Output the (X, Y) coordinate of the center of the cell containing the given text.  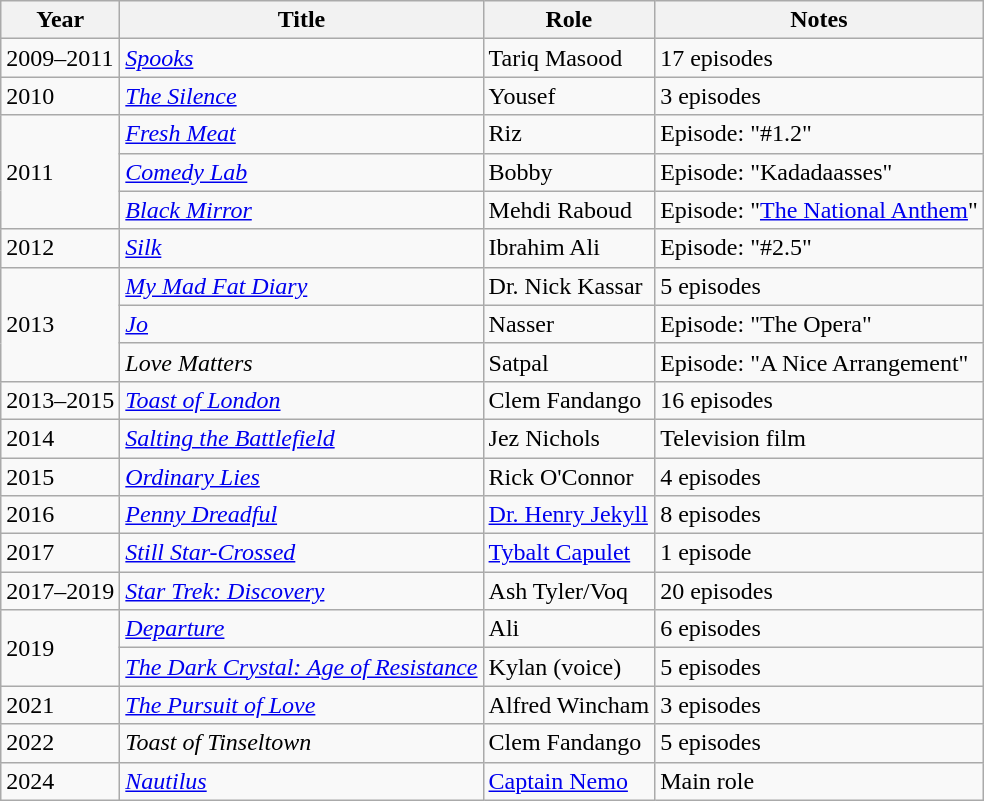
Alfred Wincham (569, 705)
1 episode (820, 553)
Ibrahim Ali (569, 248)
Toast of Tinseltown (302, 743)
Spooks (302, 58)
Tybalt Capulet (569, 553)
Episode: "The National Anthem" (820, 210)
Nasser (569, 324)
2014 (60, 438)
Year (60, 20)
Role (569, 20)
2015 (60, 477)
Still Star-Crossed (302, 553)
Love Matters (302, 362)
2010 (60, 96)
Silk (302, 248)
2013–2015 (60, 400)
2016 (60, 515)
Episode: "#1.2" (820, 134)
Comedy Lab (302, 172)
Mehdi Raboud (569, 210)
Nautilus (302, 781)
Rick O'Connor (569, 477)
2011 (60, 172)
My Mad Fat Diary (302, 286)
2012 (60, 248)
2019 (60, 648)
2024 (60, 781)
2017–2019 (60, 591)
Dr. Henry Jekyll (569, 515)
Toast of London (302, 400)
Kylan (voice) (569, 667)
2009–2011 (60, 58)
The Pursuit of Love (302, 705)
Penny Dreadful (302, 515)
Dr. Nick Kassar (569, 286)
2022 (60, 743)
Satpal (569, 362)
Captain Nemo (569, 781)
17 episodes (820, 58)
4 episodes (820, 477)
Star Trek: Discovery (302, 591)
6 episodes (820, 629)
Ali (569, 629)
Riz (569, 134)
Salting the Battlefield (302, 438)
Tariq Masood (569, 58)
16 episodes (820, 400)
Black Mirror (302, 210)
Yousef (569, 96)
Notes (820, 20)
Episode: "The Opera" (820, 324)
2017 (60, 553)
Fresh Meat (302, 134)
Episode: "A Nice Arrangement" (820, 362)
2013 (60, 324)
Television film (820, 438)
The Silence (302, 96)
Ordinary Lies (302, 477)
Episode: "Kadadaasses" (820, 172)
Episode: "#2.5" (820, 248)
Departure (302, 629)
Jo (302, 324)
Title (302, 20)
2021 (60, 705)
The Dark Crystal: Age of Resistance (302, 667)
Main role (820, 781)
Jez Nichols (569, 438)
20 episodes (820, 591)
8 episodes (820, 515)
Bobby (569, 172)
Ash Tyler/Voq (569, 591)
